Return the (x, y) coordinate for the center point of the cell that contains the specified text.  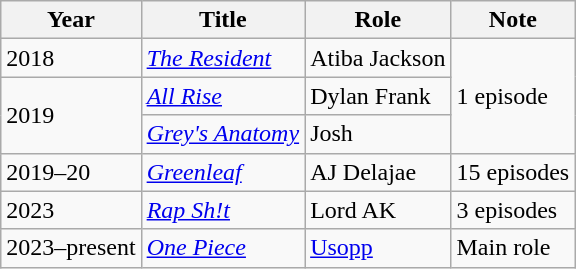
The Resident (223, 58)
3 episodes (513, 210)
Atiba Jackson (378, 58)
Role (378, 20)
2019–20 (71, 172)
Main role (513, 248)
Grey's Anatomy (223, 134)
Lord AK (378, 210)
Greenleaf (223, 172)
Dylan Frank (378, 96)
Title (223, 20)
2023–present (71, 248)
Josh (378, 134)
15 episodes (513, 172)
2023 (71, 210)
All Rise (223, 96)
Year (71, 20)
2019 (71, 115)
2018 (71, 58)
Usopp (378, 248)
One Piece (223, 248)
AJ Delajae (378, 172)
1 episode (513, 96)
Rap Sh!t (223, 210)
Note (513, 20)
